Capture the cell that displays the provided text and extract its [X, Y] central coordinate. 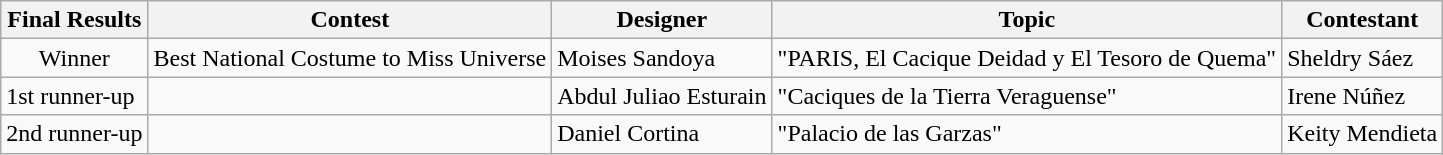
Moises Sandoya [662, 58]
Topic [1027, 20]
Contestant [1362, 20]
Daniel Cortina [662, 134]
Winner [74, 58]
Irene Núñez [1362, 96]
Contest [350, 20]
"Palacio de las Garzas" [1027, 134]
Designer [662, 20]
Keity Mendieta [1362, 134]
Best National Costume to Miss Universe [350, 58]
Sheldry Sáez [1362, 58]
"PARIS, El Cacique Deidad y El Tesoro de Quema" [1027, 58]
1st runner-up [74, 96]
Abdul Juliao Esturain [662, 96]
2nd runner-up [74, 134]
"Caciques de la Tierra Veraguense" [1027, 96]
Final Results [74, 20]
